Detect which cell encompasses the target text, then output its [x, y] center coordinate. 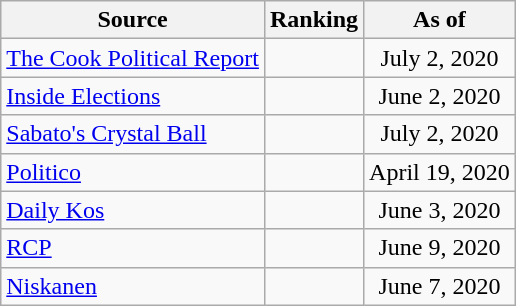
April 19, 2020 [440, 172]
Sabato's Crystal Ball [133, 134]
As of [440, 20]
The Cook Political Report [133, 58]
Ranking [314, 20]
Inside Elections [133, 96]
Source [133, 20]
RCP [133, 248]
June 3, 2020 [440, 210]
June 9, 2020 [440, 248]
Niskanen [133, 286]
Daily Kos [133, 210]
June 2, 2020 [440, 96]
Politico [133, 172]
June 7, 2020 [440, 286]
